Capture the cell that displays the provided text and extract its [x, y] central coordinate. 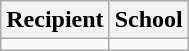
Recipient [55, 20]
School [148, 20]
